Return [X, Y] of the center of cell containing provided text 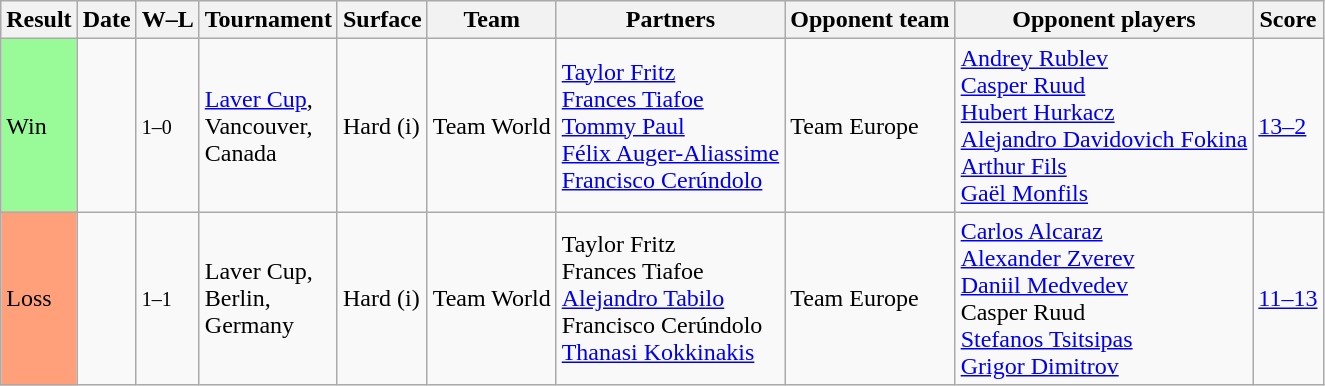
Laver Cup, Vancouver, Canada [268, 126]
Laver Cup, Berlin, Germany [268, 298]
11–13 [1288, 298]
W–L [168, 20]
Score [1288, 20]
Win [39, 126]
13–2 [1288, 126]
Team [492, 20]
Loss [39, 298]
1–0 [168, 126]
Opponent team [870, 20]
Tournament [268, 20]
Date [106, 20]
Surface [382, 20]
Result [39, 20]
Taylor FritzFrances TiafoeTommy PaulFélix Auger-AliassimeFrancisco Cerúndolo [670, 126]
Carlos AlcarazAlexander ZverevDaniil MedvedevCasper RuudStefanos TsitsipasGrigor Dimitrov [1104, 298]
1–1 [168, 298]
Taylor FritzFrances TiafoeAlejandro TabiloFrancisco CerúndoloThanasi Kokkinakis [670, 298]
Partners [670, 20]
Opponent players [1104, 20]
Andrey RublevCasper RuudHubert HurkaczAlejandro Davidovich FokinaArthur FilsGaël Monfils [1104, 126]
